Detect which cell encompasses the target text, then output its (x, y) center coordinate. 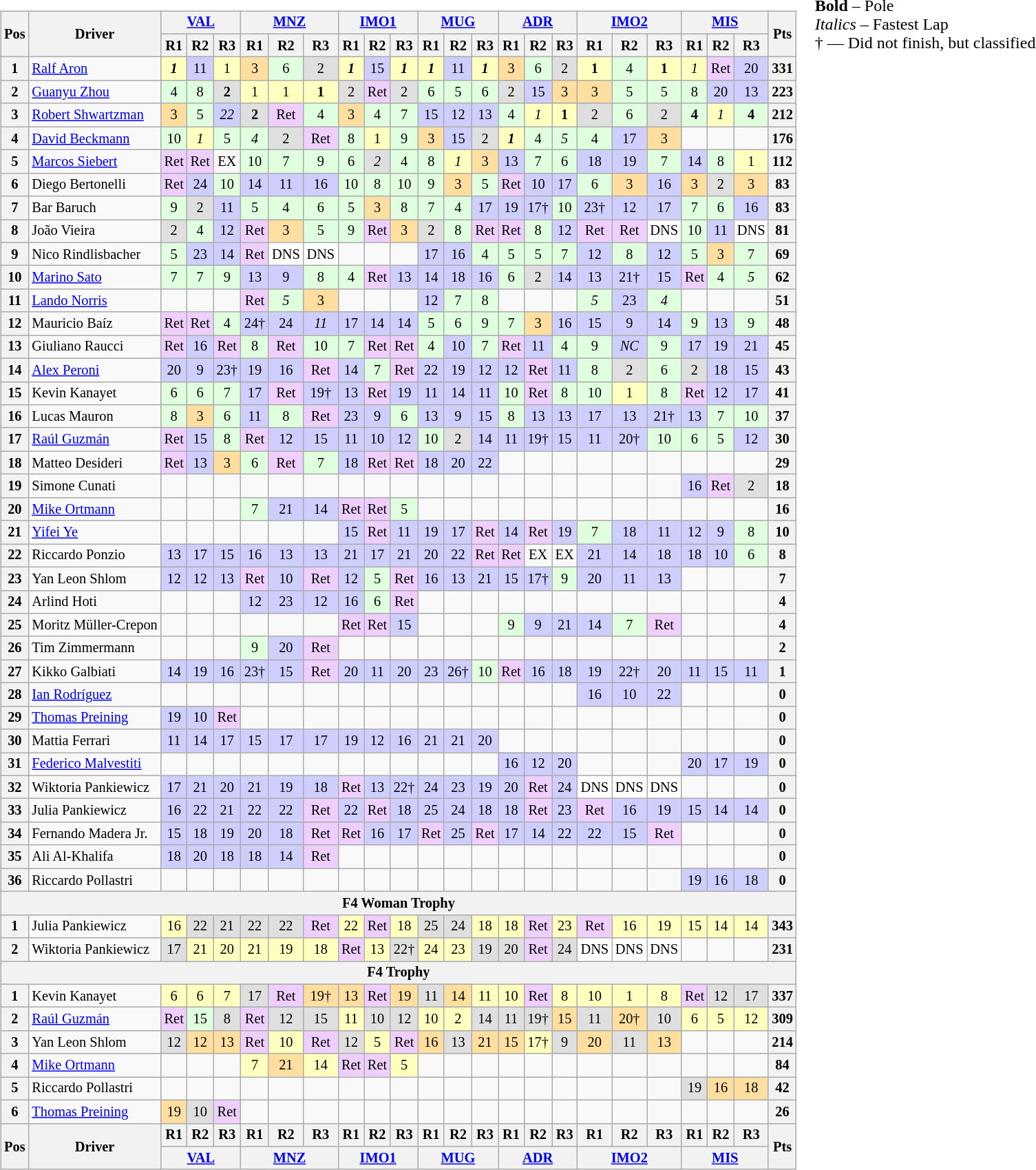
Mattia Ferrari (94, 741)
Moritz Müller-Crepon (94, 625)
28 (14, 695)
69 (782, 254)
Guanyu Zhou (94, 92)
42 (782, 1089)
Alex Peroni (94, 370)
45 (782, 347)
Riccardo Ponzio (94, 556)
Giuliano Raucci (94, 347)
81 (782, 231)
Federico Malvestiti (94, 764)
F4 Woman Trophy (398, 903)
343 (782, 926)
176 (782, 138)
Robert Shwartzman (94, 115)
Marino Sato (94, 278)
Yifei Ye (94, 532)
34 (14, 834)
Mauricio Baíz (94, 324)
35 (14, 857)
112 (782, 162)
Lucas Mauron (94, 417)
33 (14, 811)
223 (782, 92)
214 (782, 1043)
32 (14, 787)
Arlind Hoti (94, 602)
Nico Rindlisbacher (94, 254)
231 (782, 950)
31 (14, 764)
David Beckmann (94, 138)
84 (782, 1065)
212 (782, 115)
Ali Al-Khalifa (94, 857)
Ralf Aron (94, 69)
Diego Bertonelli (94, 185)
Simone Cunati (94, 486)
Tim Zimmermann (94, 648)
F4 Trophy (398, 973)
41 (782, 393)
João Vieira (94, 231)
62 (782, 278)
Bar Baruch (94, 208)
337 (782, 996)
27 (14, 671)
Marcos Siebert (94, 162)
37 (782, 417)
309 (782, 1019)
Matteo Desideri (94, 463)
Kikko Galbiati (94, 671)
51 (782, 301)
36 (14, 880)
43 (782, 370)
Ian Rodríguez (94, 695)
Lando Norris (94, 301)
NC (629, 347)
24† (255, 324)
48 (782, 324)
Fernando Madera Jr. (94, 834)
331 (782, 69)
26† (458, 671)
